Locate the cell with the specified text and output its [X, Y] center coordinate. 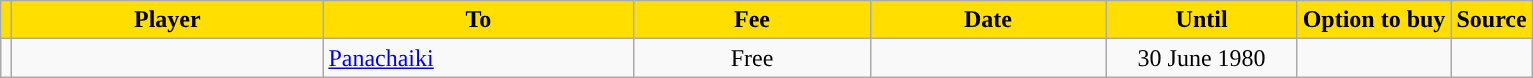
Date [988, 20]
Fee [752, 20]
Until [1202, 20]
Source [1492, 20]
30 June 1980 [1202, 58]
Free [752, 58]
To [478, 20]
Player [168, 20]
Panachaiki [478, 58]
Option to buy [1374, 20]
